Scan for the cell matching the given text and deliver its (x, y) coordinate at center. 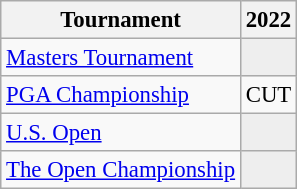
PGA Championship (121, 95)
U.S. Open (121, 133)
Masters Tournament (121, 58)
The Open Championship (121, 170)
2022 (268, 20)
Tournament (121, 20)
CUT (268, 95)
